Provide the (X, Y) coordinate of the cell's center where the given text is located.  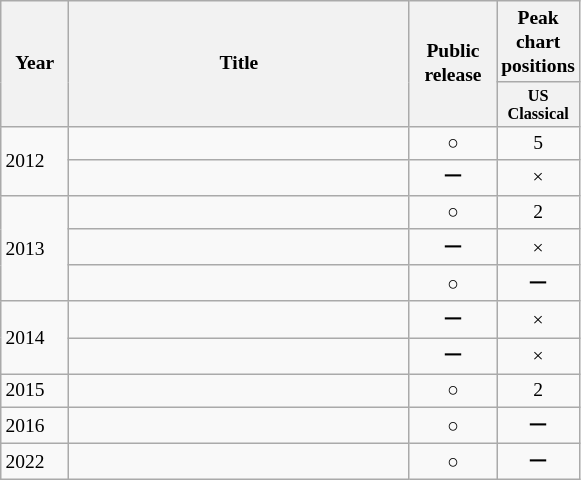
Public release (452, 64)
Year (35, 64)
2022 (35, 462)
2016 (35, 425)
2012 (35, 161)
US Classical (538, 104)
2013 (35, 249)
5 (538, 142)
Title (240, 64)
Peak chart positions (538, 42)
2014 (35, 338)
2015 (35, 390)
